From the cell containing the given text, extract its center point as (X, Y) coordinate. 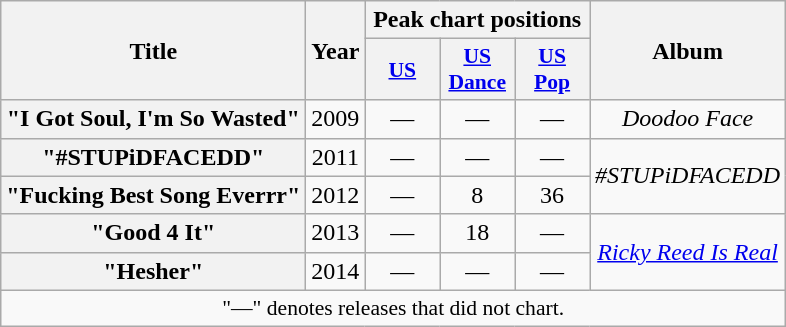
"Fucking Best Song Everrr" (154, 195)
18 (478, 233)
2013 (336, 233)
Ricky Reed Is Real (688, 252)
"I Got Soul, I'm So Wasted" (154, 119)
"Hesher" (154, 271)
2009 (336, 119)
US (402, 70)
Album (688, 50)
US Dance (478, 70)
#STUPiDFACEDD (688, 176)
2012 (336, 195)
"#STUPiDFACEDD" (154, 157)
Year (336, 50)
"—" denotes releases that did not chart. (394, 308)
Title (154, 50)
2011 (336, 157)
Doodoo Face (688, 119)
Peak chart positions (478, 20)
36 (552, 195)
"Good 4 It" (154, 233)
8 (478, 195)
2014 (336, 271)
US Pop (552, 70)
